Capture the cell that displays the provided text and extract its [X, Y] central coordinate. 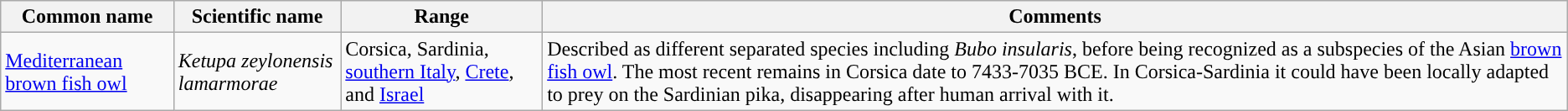
Range [442, 17]
Common name [87, 17]
Comments [1055, 17]
Scientific name [257, 17]
Mediterranean brown fish owl [87, 71]
Ketupa zeylonensis lamarmorae [257, 71]
Corsica, Sardinia, southern Italy, Crete, and Israel [442, 71]
